Scan for the cell matching the given text and deliver its [x, y] coordinate at center. 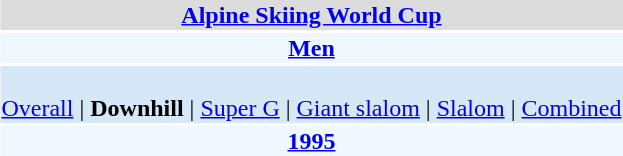
Men [312, 48]
1995 [312, 141]
Overall | Downhill | Super G | Giant slalom | Slalom | Combined [312, 94]
Alpine Skiing World Cup [312, 15]
